Identify which cell holds the provided text, then report its [X, Y] central coordinate. 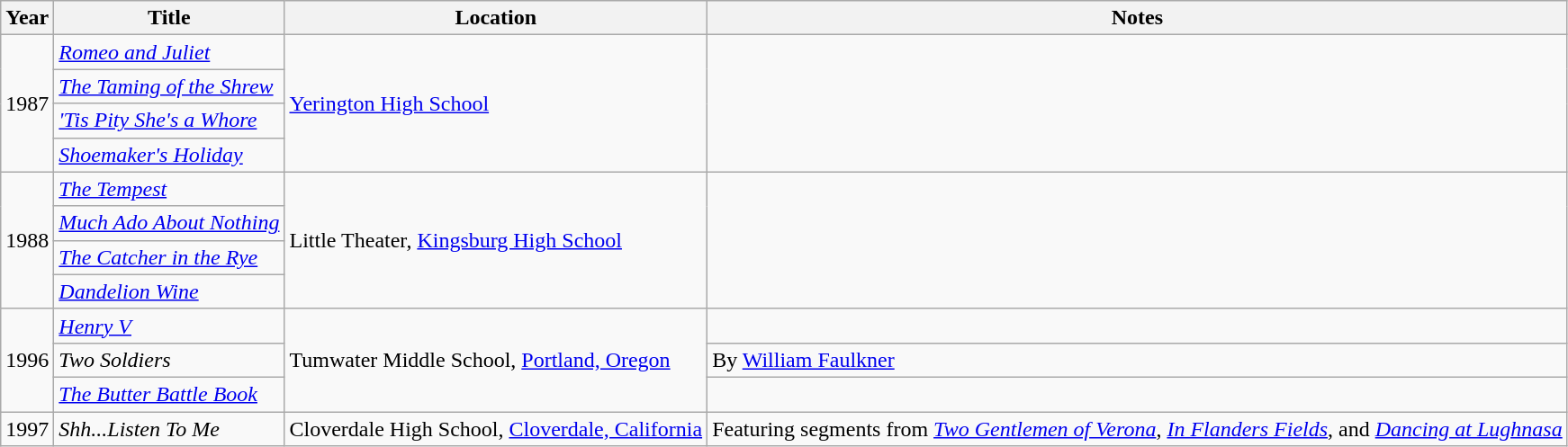
The Taming of the Shrew [169, 86]
Featuring segments from Two Gentlemen of Verona, In Flanders Fields, and Dancing at Lughnasa [1138, 429]
Little Theater, Kingsburg High School [496, 240]
1997 [27, 429]
The Catcher in the Rye [169, 257]
Two Soldiers [169, 360]
Yerington High School [496, 103]
Romeo and Juliet [169, 52]
Dandelion Wine [169, 291]
By William Faulkner [1138, 360]
Location [496, 18]
1996 [27, 360]
1988 [27, 240]
1987 [27, 103]
Shh...Listen To Me [169, 429]
Shoemaker's Holiday [169, 155]
Title [169, 18]
'Tis Pity She's a Whore [169, 121]
The Butter Battle Book [169, 394]
The Tempest [169, 189]
Much Ado About Nothing [169, 223]
Henry V [169, 326]
Year [27, 18]
Notes [1138, 18]
Tumwater Middle School, Portland, Oregon [496, 360]
Cloverdale High School, Cloverdale, California [496, 429]
